From the cell containing the given text, extract its center point as [x, y] coordinate. 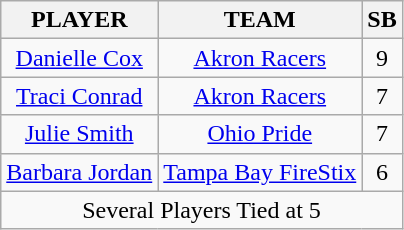
Danielle Cox [80, 58]
TEAM [260, 20]
6 [382, 172]
9 [382, 58]
SB [382, 20]
Ohio Pride [260, 134]
Barbara Jordan [80, 172]
Several Players Tied at 5 [202, 210]
Traci Conrad [80, 96]
PLAYER [80, 20]
Tampa Bay FireStix [260, 172]
Julie Smith [80, 134]
